For the text-containing cell, return its midpoint in (x, y) coordinate format. 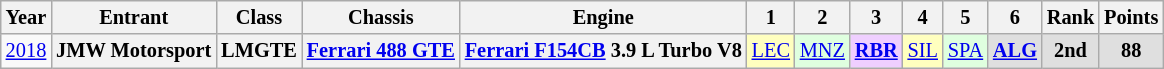
4 (923, 17)
6 (1015, 17)
Points (1131, 17)
MNZ (822, 51)
SPA (966, 51)
3 (876, 17)
SIL (923, 51)
JMW Motorsport (134, 51)
88 (1131, 51)
Year (26, 17)
Ferrari F154CB 3.9 L Turbo V8 (604, 51)
Chassis (381, 17)
Class (259, 17)
1 (771, 17)
Rank (1070, 17)
Ferrari 488 GTE (381, 51)
ALG (1015, 51)
Engine (604, 17)
2018 (26, 51)
LEC (771, 51)
2 (822, 17)
RBR (876, 51)
Entrant (134, 17)
2nd (1070, 51)
5 (966, 17)
LMGTE (259, 51)
